Scan for the cell matching the given text and deliver its [X, Y] coordinate at center. 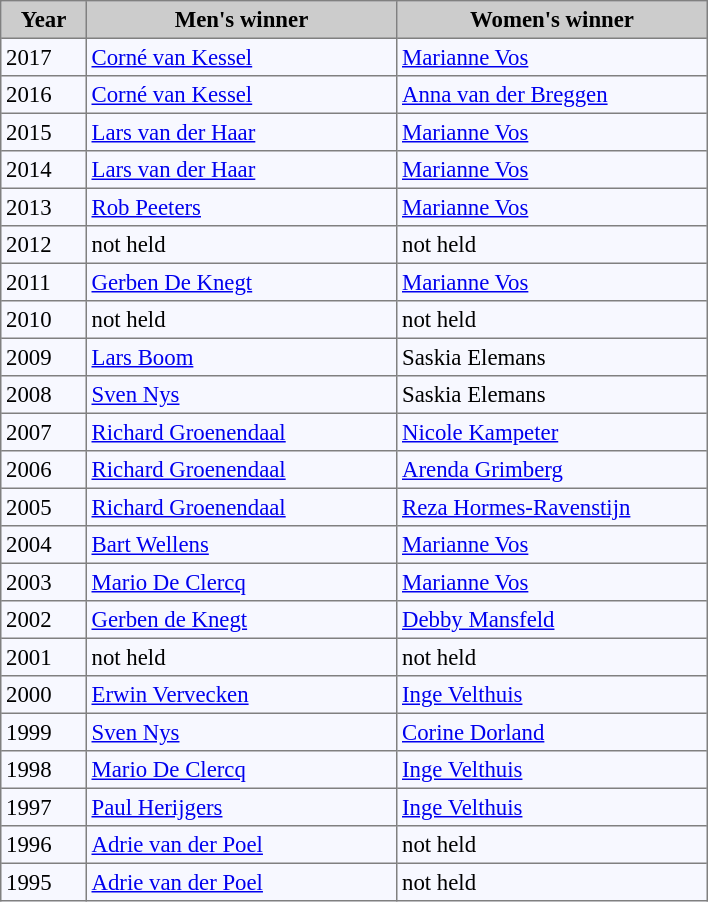
2004 [44, 545]
2009 [44, 357]
2012 [44, 245]
1995 [44, 882]
Arenda Grimberg [552, 470]
1996 [44, 845]
Gerben de Knegt [241, 620]
Debby Mansfeld [552, 620]
2013 [44, 207]
2000 [44, 695]
2008 [44, 395]
Reza Hormes-Ravenstijn [552, 507]
2014 [44, 170]
2003 [44, 582]
Anna van der Breggen [552, 95]
Rob Peeters [241, 207]
Bart Wellens [241, 545]
Erwin Vervecken [241, 695]
Corine Dorland [552, 732]
Men's winner [241, 20]
Women's winner [552, 20]
2005 [44, 507]
Paul Herijgers [241, 807]
2001 [44, 657]
2002 [44, 620]
2015 [44, 132]
1998 [44, 770]
1999 [44, 732]
Nicole Kampeter [552, 432]
2017 [44, 57]
2016 [44, 95]
2010 [44, 320]
Year [44, 20]
2011 [44, 282]
2007 [44, 432]
Gerben De Knegt [241, 282]
2006 [44, 470]
Lars Boom [241, 357]
1997 [44, 807]
